Search for the cell housing the specified text and yield its (x, y) center coordinate. 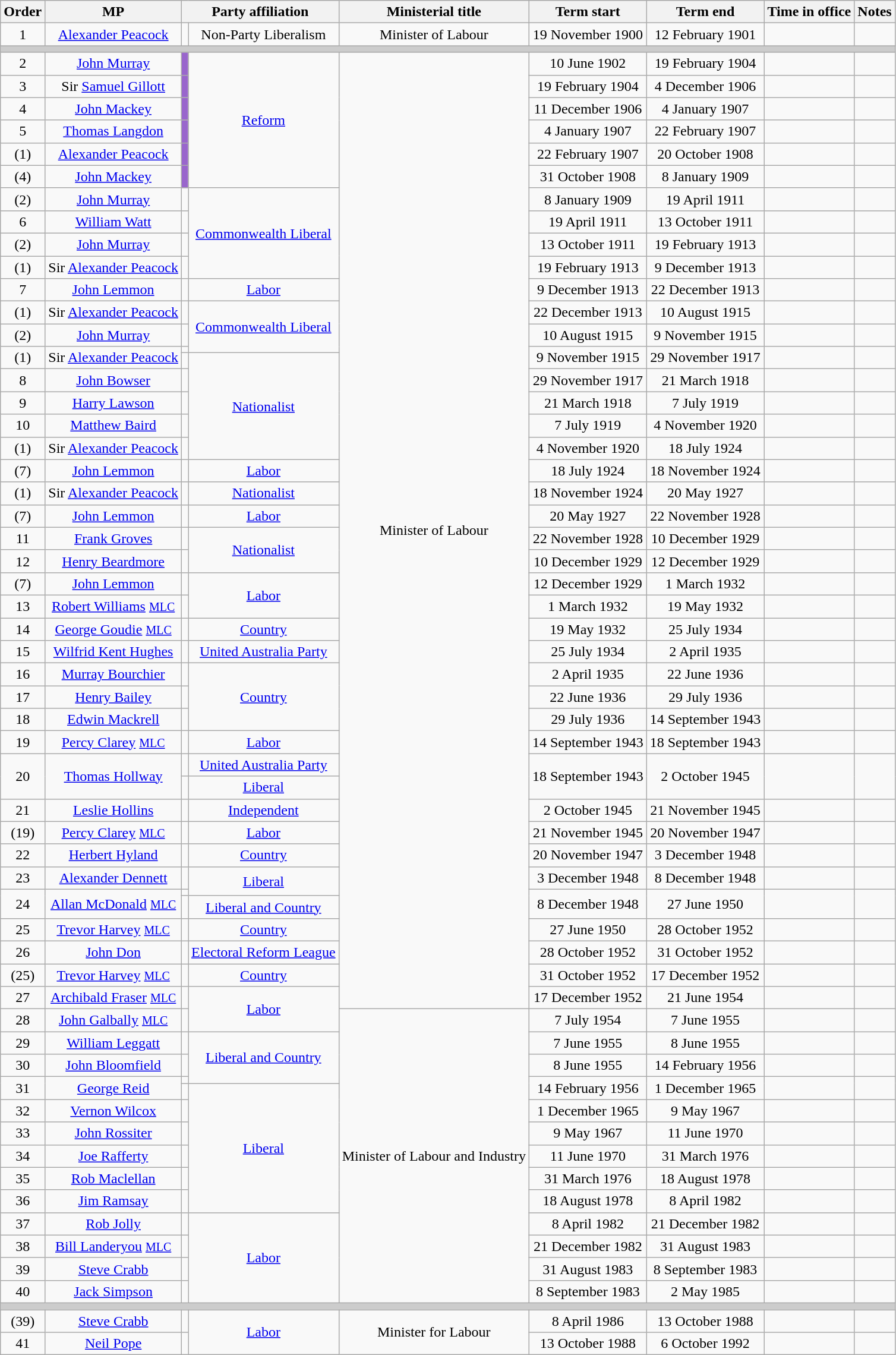
31 October 1908 (588, 177)
Time in office (809, 12)
3 (23, 86)
17 (23, 697)
Term end (705, 12)
John Bloomfield (113, 1066)
(4) (23, 177)
23 (23, 878)
(25) (23, 975)
Thomas Hollway (113, 776)
10 June 1902 (588, 64)
38 (23, 1246)
10 (23, 426)
Term start (588, 12)
Notes (875, 12)
34 (23, 1156)
Bill Landeryou MLC (113, 1246)
37 (23, 1224)
2 May 1985 (705, 1291)
Order (23, 12)
21 June 1954 (705, 998)
16 (23, 675)
John Bowser (113, 380)
George Goudie MLC (113, 629)
Frank Groves (113, 538)
25 (23, 929)
Electoral Reform League (264, 952)
12 (23, 561)
4 (23, 109)
Edwin Mackrell (113, 720)
5 (23, 131)
41 (23, 1344)
31 (23, 1088)
Independent (264, 810)
Minister of Labour and Industry (434, 1157)
7 (23, 290)
Alexander Dennett (113, 878)
19 (23, 742)
Vernon Wilcox (113, 1111)
John Don (113, 952)
Matthew Baird (113, 426)
36 (23, 1201)
Henry Beardmore (113, 561)
39 (23, 1269)
13 (23, 606)
William Leggatt (113, 1043)
22 (23, 855)
6 (23, 222)
Robert Williams MLC (113, 606)
20 (23, 776)
Wilfrid Kent Hughes (113, 652)
Joe Rafferty (113, 1156)
8 April 1986 (588, 1321)
30 (23, 1066)
33 (23, 1133)
Murray Bourchier (113, 675)
Non-Party Liberalism (264, 34)
28 (23, 1020)
Thomas Langdon (113, 131)
11 December 1906 (588, 109)
Reform (264, 120)
27 (23, 998)
8 (23, 380)
Rob Maclellan (113, 1178)
19 November 1900 (588, 34)
George Reid (113, 1088)
Neil Pope (113, 1344)
Harry Lawson (113, 403)
7 July 1954 (588, 1020)
Ministerial title (434, 12)
Leslie Hollins (113, 810)
Party affiliation (260, 12)
Minister for Labour (434, 1332)
Allan McDonald MLC (113, 903)
9 (23, 403)
20 October 1908 (705, 154)
12 February 1901 (705, 34)
Jim Ramsay (113, 1201)
John Rossiter (113, 1133)
(19) (23, 833)
32 (23, 1111)
Henry Bailey (113, 697)
William Watt (113, 222)
40 (23, 1291)
Archibald Fraser MLC (113, 998)
Sir Samuel Gillott (113, 86)
18 (23, 720)
21 (23, 810)
Jack Simpson (113, 1291)
(39) (23, 1321)
Rob Jolly (113, 1224)
35 (23, 1178)
11 (23, 538)
15 (23, 652)
24 (23, 903)
4 December 1906 (705, 86)
29 (23, 1043)
26 (23, 952)
Herbert Hyland (113, 855)
14 (23, 629)
2 (23, 64)
6 October 1992 (705, 1344)
John Galbally MLC (113, 1020)
1 (23, 34)
MP (113, 12)
